Search for the cell housing the specified text and yield its [x, y] center coordinate. 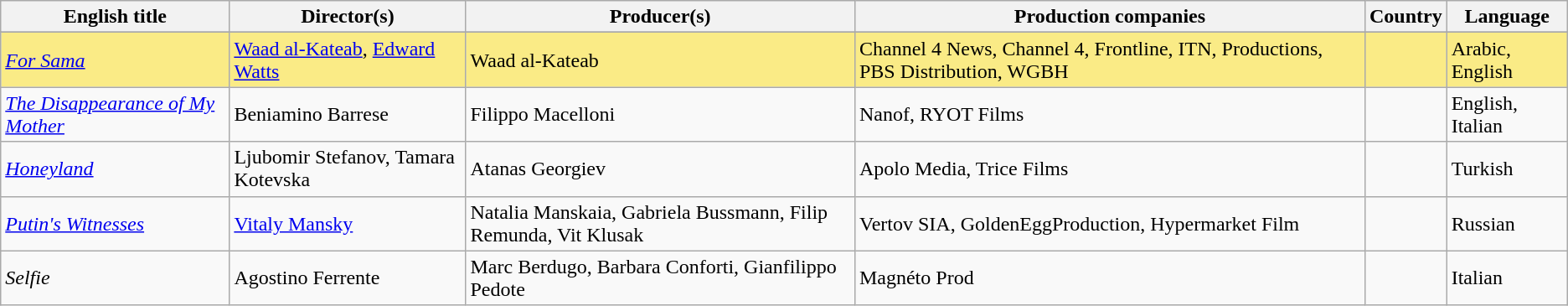
Waad al-Kateab, Edward Watts [348, 60]
Filippo Macelloni [660, 114]
Natalia Manskaia, Gabriela Bussmann, Filip Remunda, Vit Klusak [660, 223]
Country [1406, 17]
Production companies [1109, 17]
Beniamino Barrese [348, 114]
Honeyland [116, 169]
Apolo Media, Trice Films [1109, 169]
Vertov SIA, GoldenEggProduction, Hypermarket Film [1109, 223]
Ljubomir Stefanov, Tamara Kotevska [348, 169]
Nanof, RYOT Films [1109, 114]
Turkish [1507, 169]
Producer(s) [660, 17]
Channel 4 News, Channel 4, Frontline, ITN, Productions, PBS Distribution, WGBH [1109, 60]
Agostino Ferrente [348, 278]
Magnéto Prod [1109, 278]
English title [116, 17]
Director(s) [348, 17]
Italian [1507, 278]
Language [1507, 17]
The Disappearance of My Mother [116, 114]
Marc Berdugo, Barbara Conforti, Gianfilippo Pedote [660, 278]
English, Italian [1507, 114]
Atanas Georgiev [660, 169]
Putin's Witnesses [116, 223]
Russian [1507, 223]
Vitaly Mansky [348, 223]
Waad al-Kateab [660, 60]
Selfie [116, 278]
Arabic, English [1507, 60]
For Sama [116, 60]
